Determine the (X, Y) coordinate at the center of the cell enclosing the given text.  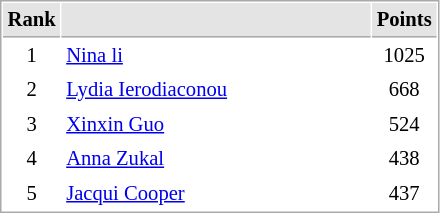
438 (404, 158)
437 (404, 194)
1 (32, 56)
3 (32, 124)
4 (32, 158)
Rank (32, 20)
Lydia Ierodiaconou (216, 90)
Points (404, 20)
5 (32, 194)
2 (32, 90)
Nina li (216, 56)
524 (404, 124)
668 (404, 90)
Xinxin Guo (216, 124)
1025 (404, 56)
Jacqui Cooper (216, 194)
Anna Zukal (216, 158)
